Identify which cell holds the provided text, then report its (X, Y) central coordinate. 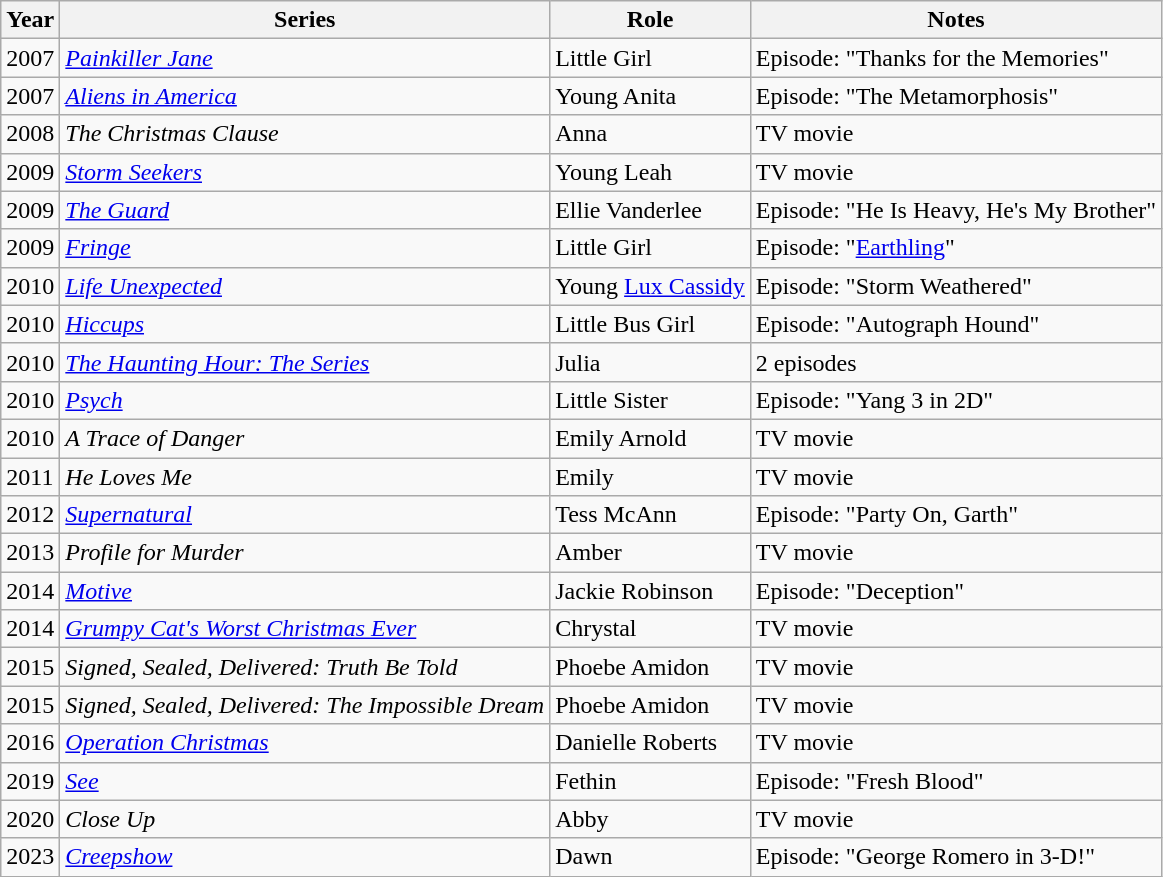
2020 (30, 819)
Episode: "Deception" (956, 591)
Episode: "Thanks for the Memories" (956, 58)
Life Unexpected (305, 286)
Aliens in America (305, 96)
Little Bus Girl (650, 324)
Emily (650, 477)
2012 (30, 515)
The Guard (305, 210)
Episode: "Party On, Garth" (956, 515)
Role (650, 20)
Julia (650, 362)
Episode: "Autograph Hound" (956, 324)
He Loves Me (305, 477)
Signed, Sealed, Delivered: Truth Be Told (305, 667)
Fethin (650, 781)
Jackie Robinson (650, 591)
Motive (305, 591)
Episode: "Yang 3 in 2D" (956, 400)
Supernatural (305, 515)
Little Sister (650, 400)
2013 (30, 553)
Ellie Vanderlee (650, 210)
Dawn (650, 857)
Profile for Murder (305, 553)
Painkiller Jane (305, 58)
Episode: "Storm Weathered" (956, 286)
Abby (650, 819)
Operation Christmas (305, 743)
2011 (30, 477)
Notes (956, 20)
2008 (30, 134)
Tess McAnn (650, 515)
Psych (305, 400)
Emily Arnold (650, 438)
A Trace of Danger (305, 438)
Year (30, 20)
Close Up (305, 819)
Amber (650, 553)
Danielle Roberts (650, 743)
Episode: "George Romero in 3-D!" (956, 857)
Grumpy Cat's Worst Christmas Ever (305, 629)
Young Lux Cassidy (650, 286)
Hiccups (305, 324)
Episode: "Earthling" (956, 248)
2016 (30, 743)
Episode: "Fresh Blood" (956, 781)
Series (305, 20)
Signed, Sealed, Delivered: The Impossible Dream (305, 705)
Creepshow (305, 857)
2019 (30, 781)
See (305, 781)
Young Anita (650, 96)
2 episodes (956, 362)
Chrystal (650, 629)
Fringe (305, 248)
Episode: "He Is Heavy, He's My Brother" (956, 210)
Storm Seekers (305, 172)
The Haunting Hour: The Series (305, 362)
2023 (30, 857)
Young Leah (650, 172)
Anna (650, 134)
Episode: "The Metamorphosis" (956, 96)
The Christmas Clause (305, 134)
